Pinpoint the cell where the given text exists, returning its (x, y) midpoint coordinate. 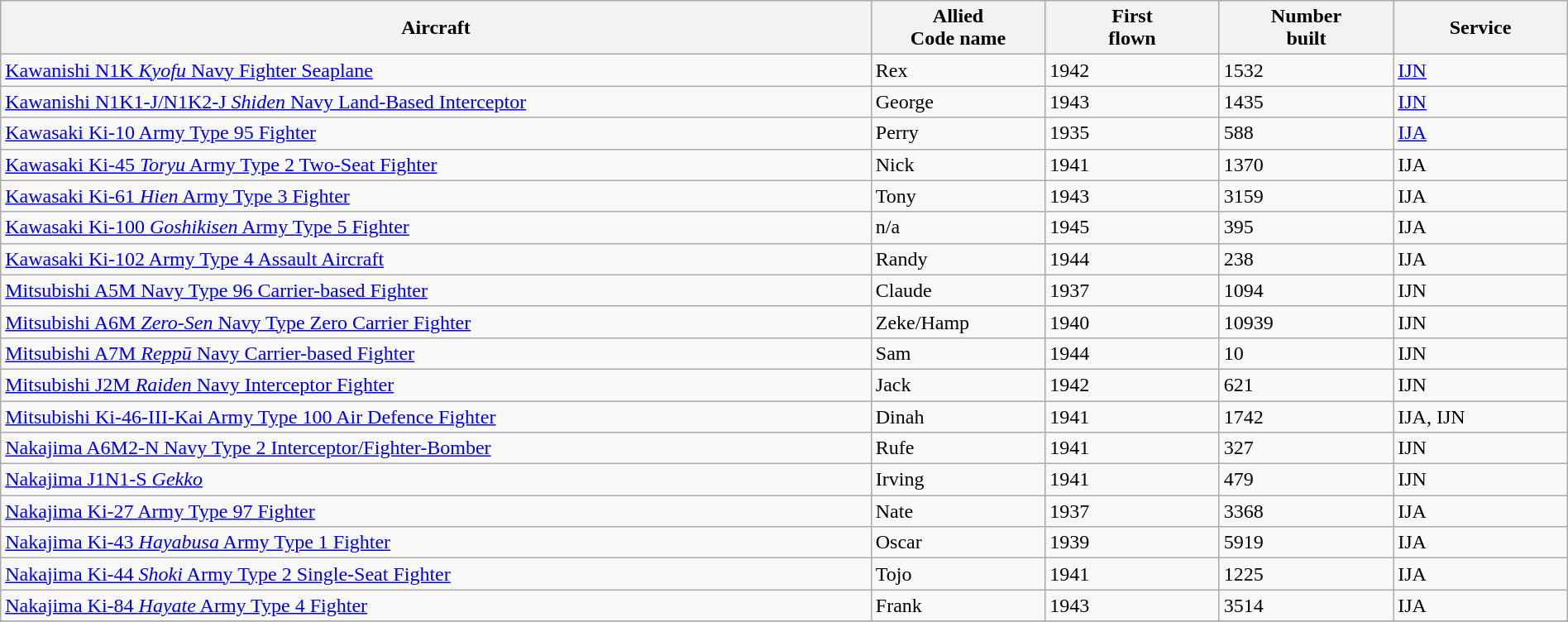
1094 (1306, 290)
327 (1306, 448)
1939 (1132, 543)
Mitsubishi A7M Reppū Navy Carrier-based Fighter (437, 353)
Mitsubishi A5M Navy Type 96 Carrier-based Fighter (437, 290)
Nick (958, 165)
3514 (1306, 605)
479 (1306, 480)
Nakajima Ki-43 Hayabusa Army Type 1 Fighter (437, 543)
Mitsubishi J2M Raiden Navy Interceptor Fighter (437, 385)
10939 (1306, 322)
Mitsubishi Ki-46-III-Kai Army Type 100 Air Defence Fighter (437, 416)
Kawanishi N1K Kyofu Navy Fighter Seaplane (437, 70)
1940 (1132, 322)
Sam (958, 353)
Zeke/Hamp (958, 322)
395 (1306, 227)
621 (1306, 385)
Nakajima Ki-84 Hayate Army Type 4 Fighter (437, 605)
1945 (1132, 227)
Nakajima J1N1-S Gekko (437, 480)
Firstflown (1132, 28)
Kawasaki Ki-45 Toryu Army Type 2 Two-Seat Fighter (437, 165)
Aircraft (437, 28)
Dinah (958, 416)
IJA, IJN (1480, 416)
George (958, 102)
Kawasaki Ki-102 Army Type 4 Assault Aircraft (437, 259)
Tony (958, 196)
10 (1306, 353)
Kawanishi N1K1-J/N1K2-J Shiden Navy Land-Based Interceptor (437, 102)
Tojo (958, 574)
Nate (958, 511)
Kawasaki Ki-10 Army Type 95 Fighter (437, 133)
1435 (1306, 102)
Oscar (958, 543)
1742 (1306, 416)
Claude (958, 290)
Nakajima A6M2-N Navy Type 2 Interceptor/Fighter-Bomber (437, 448)
Perry (958, 133)
Numberbuilt (1306, 28)
Rufe (958, 448)
1370 (1306, 165)
588 (1306, 133)
1225 (1306, 574)
Jack (958, 385)
5919 (1306, 543)
Mitsubishi A6M Zero-Sen Navy Type Zero Carrier Fighter (437, 322)
Irving (958, 480)
Randy (958, 259)
Nakajima Ki-27 Army Type 97 Fighter (437, 511)
1532 (1306, 70)
3368 (1306, 511)
238 (1306, 259)
Service (1480, 28)
Rex (958, 70)
Frank (958, 605)
AlliedCode name (958, 28)
n/a (958, 227)
Kawasaki Ki-100 Goshikisen Army Type 5 Fighter (437, 227)
3159 (1306, 196)
Kawasaki Ki-61 Hien Army Type 3 Fighter (437, 196)
Nakajima Ki-44 Shoki Army Type 2 Single-Seat Fighter (437, 574)
1935 (1132, 133)
